Return the [x, y] coordinate for the center point of the cell that contains the specified text.  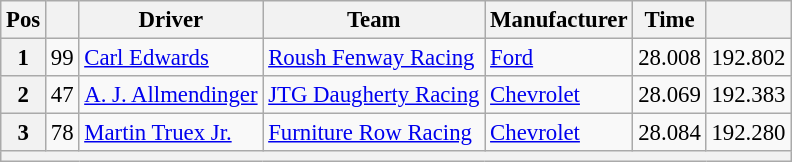
Roush Fenway Racing [374, 58]
2 [24, 95]
Driver [171, 20]
28.008 [670, 58]
Manufacturer [559, 20]
JTG Daugherty Racing [374, 95]
Time [670, 20]
Team [374, 20]
192.802 [748, 58]
99 [62, 58]
47 [62, 95]
Carl Edwards [171, 58]
Pos [24, 20]
78 [62, 133]
3 [24, 133]
Martin Truex Jr. [171, 133]
192.383 [748, 95]
1 [24, 58]
Furniture Row Racing [374, 133]
192.280 [748, 133]
Ford [559, 58]
A. J. Allmendinger [171, 95]
28.069 [670, 95]
28.084 [670, 133]
